Determine the (X, Y) coordinate at the center of the cell enclosing the given text.  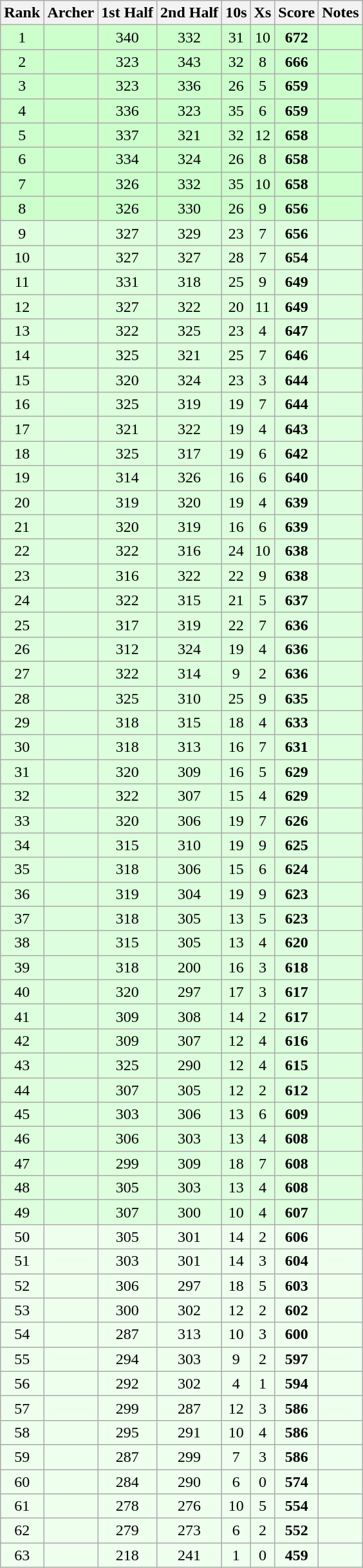
635 (297, 698)
1st Half (127, 13)
36 (22, 894)
640 (297, 478)
45 (22, 1115)
284 (127, 1481)
44 (22, 1090)
Rank (22, 13)
50 (22, 1237)
554 (297, 1506)
200 (189, 967)
55 (22, 1359)
53 (22, 1310)
625 (297, 845)
654 (297, 257)
647 (297, 331)
331 (127, 282)
295 (127, 1432)
60 (22, 1481)
29 (22, 723)
61 (22, 1506)
340 (127, 37)
337 (127, 135)
27 (22, 673)
43 (22, 1065)
294 (127, 1359)
594 (297, 1383)
42 (22, 1041)
631 (297, 747)
308 (189, 1016)
343 (189, 62)
330 (189, 208)
278 (127, 1506)
329 (189, 233)
30 (22, 747)
292 (127, 1383)
58 (22, 1432)
Archer (71, 13)
41 (22, 1016)
52 (22, 1286)
459 (297, 1555)
56 (22, 1383)
646 (297, 356)
54 (22, 1335)
626 (297, 821)
48 (22, 1188)
618 (297, 967)
606 (297, 1237)
241 (189, 1555)
Notes (340, 13)
46 (22, 1139)
34 (22, 845)
642 (297, 453)
37 (22, 918)
620 (297, 943)
57 (22, 1408)
633 (297, 723)
552 (297, 1531)
291 (189, 1432)
597 (297, 1359)
218 (127, 1555)
51 (22, 1261)
624 (297, 870)
602 (297, 1310)
615 (297, 1065)
574 (297, 1481)
672 (297, 37)
609 (297, 1115)
2nd Half (189, 13)
666 (297, 62)
603 (297, 1286)
637 (297, 600)
33 (22, 821)
47 (22, 1163)
604 (297, 1261)
334 (127, 160)
276 (189, 1506)
59 (22, 1457)
Score (297, 13)
49 (22, 1212)
10s (236, 13)
643 (297, 429)
279 (127, 1531)
63 (22, 1555)
Xs (263, 13)
273 (189, 1531)
612 (297, 1090)
40 (22, 992)
600 (297, 1335)
607 (297, 1212)
312 (127, 649)
616 (297, 1041)
62 (22, 1531)
304 (189, 894)
38 (22, 943)
39 (22, 967)
